Identify which cell holds the provided text, then report its (X, Y) central coordinate. 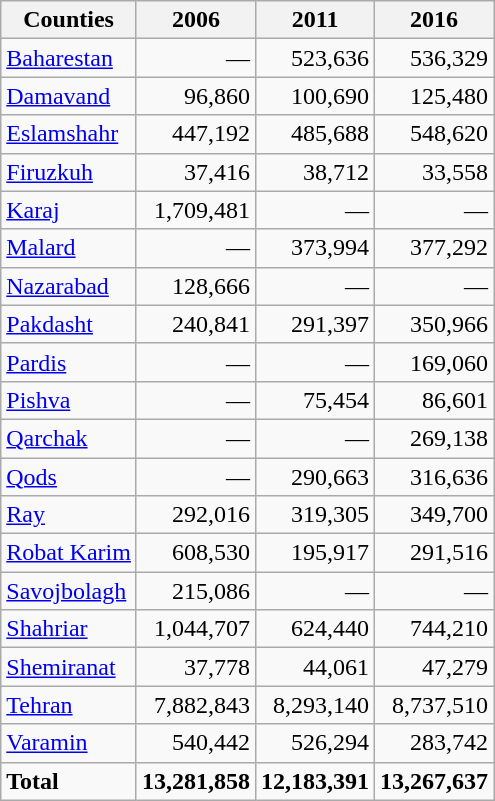
540,442 (196, 743)
377,292 (434, 248)
Pardis (69, 362)
Eslamshahr (69, 134)
608,530 (196, 553)
86,601 (434, 400)
195,917 (316, 553)
96,860 (196, 96)
316,636 (434, 477)
13,281,858 (196, 781)
291,397 (316, 324)
8,737,510 (434, 705)
Pakdasht (69, 324)
75,454 (316, 400)
1,044,707 (196, 629)
Shemiranat (69, 667)
Varamin (69, 743)
Malard (69, 248)
215,086 (196, 591)
283,742 (434, 743)
Counties (69, 20)
7,882,843 (196, 705)
485,688 (316, 134)
125,480 (434, 96)
8,293,140 (316, 705)
Savojbolagh (69, 591)
2006 (196, 20)
13,267,637 (434, 781)
Robat Karim (69, 553)
Firuzkuh (69, 172)
292,016 (196, 515)
100,690 (316, 96)
Tehran (69, 705)
Nazarabad (69, 286)
Qods (69, 477)
Baharestan (69, 58)
128,666 (196, 286)
290,663 (316, 477)
37,416 (196, 172)
Qarchak (69, 438)
Pishva (69, 400)
624,440 (316, 629)
37,778 (196, 667)
47,279 (434, 667)
1,709,481 (196, 210)
548,620 (434, 134)
240,841 (196, 324)
269,138 (434, 438)
536,329 (434, 58)
Damavand (69, 96)
319,305 (316, 515)
447,192 (196, 134)
744,210 (434, 629)
33,558 (434, 172)
349,700 (434, 515)
Ray (69, 515)
523,636 (316, 58)
2011 (316, 20)
12,183,391 (316, 781)
Total (69, 781)
526,294 (316, 743)
Karaj (69, 210)
Shahriar (69, 629)
44,061 (316, 667)
38,712 (316, 172)
2016 (434, 20)
169,060 (434, 362)
373,994 (316, 248)
350,966 (434, 324)
291,516 (434, 553)
